Capture the cell that displays the provided text and extract its [x, y] central coordinate. 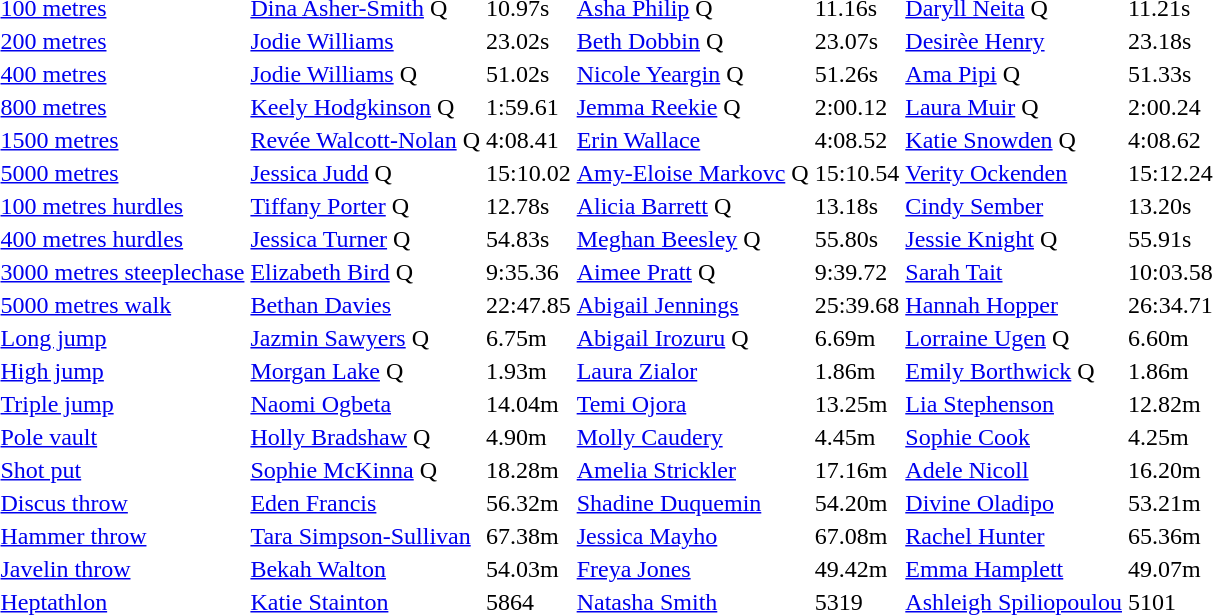
2:00.12 [857, 107]
6.69m [857, 338]
Lia Stephenson [1014, 404]
Jemma Reekie Q [692, 107]
Eden Francis [366, 503]
Laura Muir Q [1014, 107]
Holly Bradshaw Q [366, 437]
Divine Oladipo [1014, 503]
Sophie Cook [1014, 437]
9:35.36 [528, 272]
51.26s [857, 74]
22:47.85 [528, 305]
4:08.52 [857, 140]
18.28m [528, 470]
54.20m [857, 503]
Amelia Strickler [692, 470]
Jessica Mayho [692, 536]
23.07s [857, 41]
Beth Dobbin Q [692, 41]
25:39.68 [857, 305]
Laura Zialor [692, 371]
49.42m [857, 569]
1.86m [857, 371]
1.93m [528, 371]
Amy-Eloise Markovc Q [692, 173]
Desirèe Henry [1014, 41]
23.02s [528, 41]
13.18s [857, 206]
Keely Hodgkinson Q [366, 107]
Abigail Irozuru Q [692, 338]
Ama Pipi Q [1014, 74]
Revée Walcott-Nolan Q [366, 140]
Jazmin Sawyers Q [366, 338]
1:59.61 [528, 107]
Verity Ockenden [1014, 173]
6.75m [528, 338]
Bekah Walton [366, 569]
Temi Ojora [692, 404]
Abigail Jennings [692, 305]
Naomi Ogbeta [366, 404]
13.25m [857, 404]
Adele Nicoll [1014, 470]
67.08m [857, 536]
14.04m [528, 404]
Lorraine Ugen Q [1014, 338]
54.83s [528, 239]
Rachel Hunter [1014, 536]
Cindy Sember [1014, 206]
Jodie Williams [366, 41]
Bethan Davies [366, 305]
Tara Simpson-Sullivan [366, 536]
55.80s [857, 239]
Jessie Knight Q [1014, 239]
4.45m [857, 437]
Jodie Williams Q [366, 74]
Emma Hamplett [1014, 569]
4.90m [528, 437]
Shadine Duquemin [692, 503]
51.02s [528, 74]
67.38m [528, 536]
Emily Borthwick Q [1014, 371]
Morgan Lake Q [366, 371]
Jessica Turner Q [366, 239]
Jessica Judd Q [366, 173]
Sophie McKinna Q [366, 470]
56.32m [528, 503]
Alicia Barrett Q [692, 206]
Molly Caudery [692, 437]
12.78s [528, 206]
54.03m [528, 569]
Erin Wallace [692, 140]
Aimee Pratt Q [692, 272]
15:10.54 [857, 173]
Katie Snowden Q [1014, 140]
4:08.41 [528, 140]
Sarah Tait [1014, 272]
15:10.02 [528, 173]
17.16m [857, 470]
9:39.72 [857, 272]
Freya Jones [692, 569]
Elizabeth Bird Q [366, 272]
Hannah Hopper [1014, 305]
Tiffany Porter Q [366, 206]
Nicole Yeargin Q [692, 74]
Meghan Beesley Q [692, 239]
